Capture the cell that displays the provided text and extract its (X, Y) central coordinate. 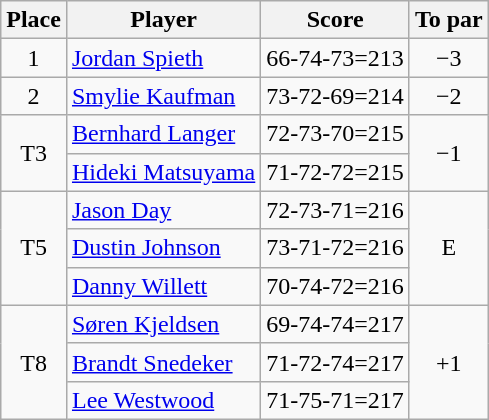
69-74-74=217 (336, 324)
E (448, 248)
2 (34, 96)
Bernhard Langer (163, 134)
To par (448, 20)
Søren Kjeldsen (163, 324)
T3 (34, 153)
Jordan Spieth (163, 58)
71-72-72=215 (336, 172)
71-72-74=217 (336, 362)
71-75-71=217 (336, 400)
Dustin Johnson (163, 248)
T8 (34, 362)
Smylie Kaufman (163, 96)
−3 (448, 58)
1 (34, 58)
Place (34, 20)
−1 (448, 153)
Player (163, 20)
72-73-70=215 (336, 134)
Brandt Snedeker (163, 362)
Danny Willett (163, 286)
73-71-72=216 (336, 248)
70-74-72=216 (336, 286)
73-72-69=214 (336, 96)
66-74-73=213 (336, 58)
Jason Day (163, 210)
72-73-71=216 (336, 210)
T5 (34, 248)
+1 (448, 362)
Score (336, 20)
−2 (448, 96)
Lee Westwood (163, 400)
Hideki Matsuyama (163, 172)
